Return (x, y) of the center of cell containing provided text 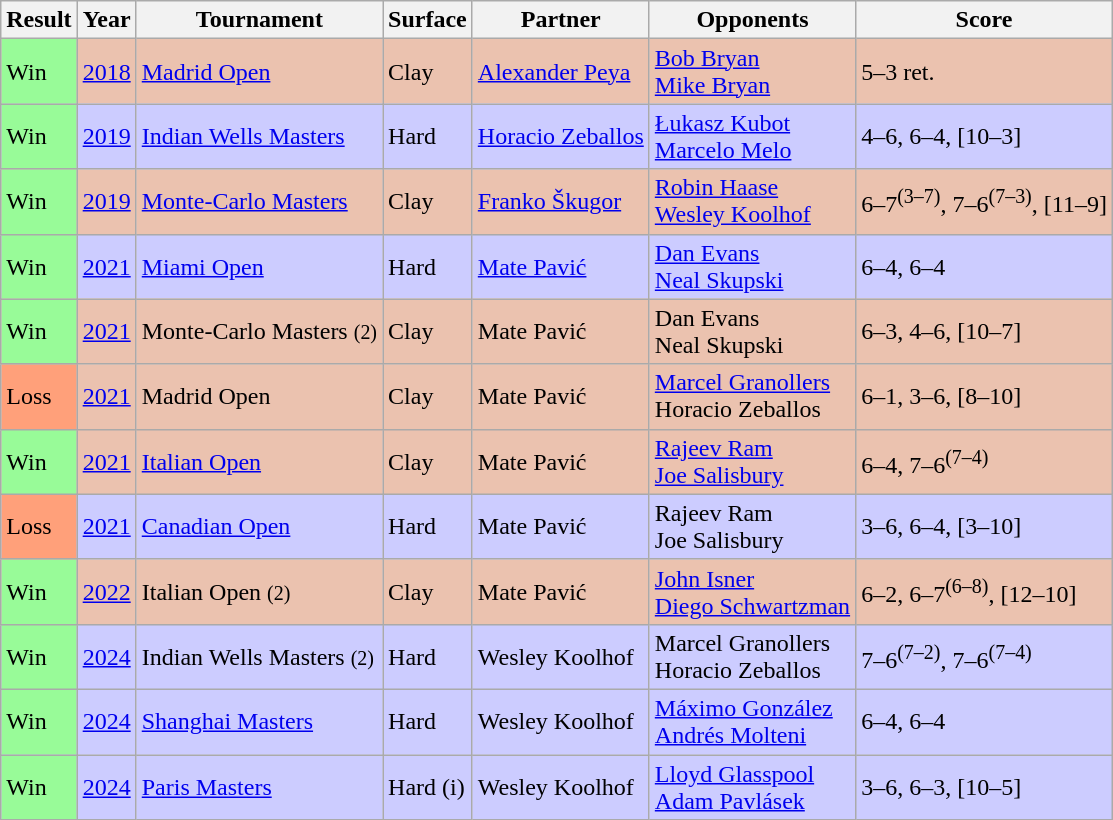
Franko Škugor (560, 202)
Máximo González Andrés Molteni (752, 722)
Indian Wells Masters (259, 136)
Italian Open (2) (259, 592)
2018 (106, 72)
Paris Masters (259, 786)
Result (39, 20)
Opponents (752, 20)
Monte-Carlo Masters (2) (259, 332)
Miami Open (259, 266)
5–3 ret. (984, 72)
Year (106, 20)
7–6(7–2), 7–6(7–4) (984, 656)
2022 (106, 592)
6–2, 6–7(6–8), [12–10] (984, 592)
Bob Bryan Mike Bryan (752, 72)
Score (984, 20)
Indian Wells Masters (2) (259, 656)
4–6, 6–4, [10–3] (984, 136)
3–6, 6–4, [3–10] (984, 526)
Partner (560, 20)
6–1, 3–6, [8–10] (984, 396)
Robin Haase Wesley Koolhof (752, 202)
Łukasz Kubot Marcelo Melo (752, 136)
Horacio Zeballos (560, 136)
Monte-Carlo Masters (259, 202)
Shanghai Masters (259, 722)
John Isner Diego Schwartzman (752, 592)
Tournament (259, 20)
6–4, 7–6(7–4) (984, 462)
6–7(3–7), 7–6(7–3), [11–9] (984, 202)
Surface (428, 20)
Lloyd Glasspool Adam Pavlásek (752, 786)
3–6, 6–3, [10–5] (984, 786)
Hard (i) (428, 786)
Alexander Peya (560, 72)
Canadian Open (259, 526)
6–3, 4–6, [10–7] (984, 332)
Italian Open (259, 462)
